Find where the given text appears and provide that cell's center as (x, y) coordinate. 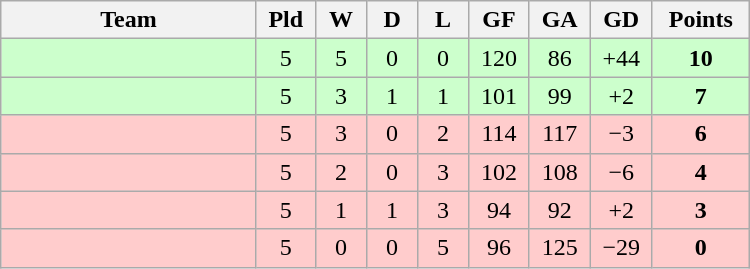
−3 (621, 134)
Points (700, 20)
120 (500, 58)
Team (128, 20)
L (444, 20)
99 (560, 96)
GD (621, 20)
−29 (621, 248)
+44 (621, 58)
94 (500, 210)
GA (560, 20)
GF (500, 20)
114 (500, 134)
125 (560, 248)
6 (700, 134)
10 (700, 58)
4 (700, 172)
101 (500, 96)
92 (560, 210)
7 (700, 96)
102 (500, 172)
108 (560, 172)
86 (560, 58)
117 (560, 134)
96 (500, 248)
D (392, 20)
Pld (286, 20)
W (340, 20)
−6 (621, 172)
